Determine the [x, y] coordinate at the center of the cell enclosing the given text.  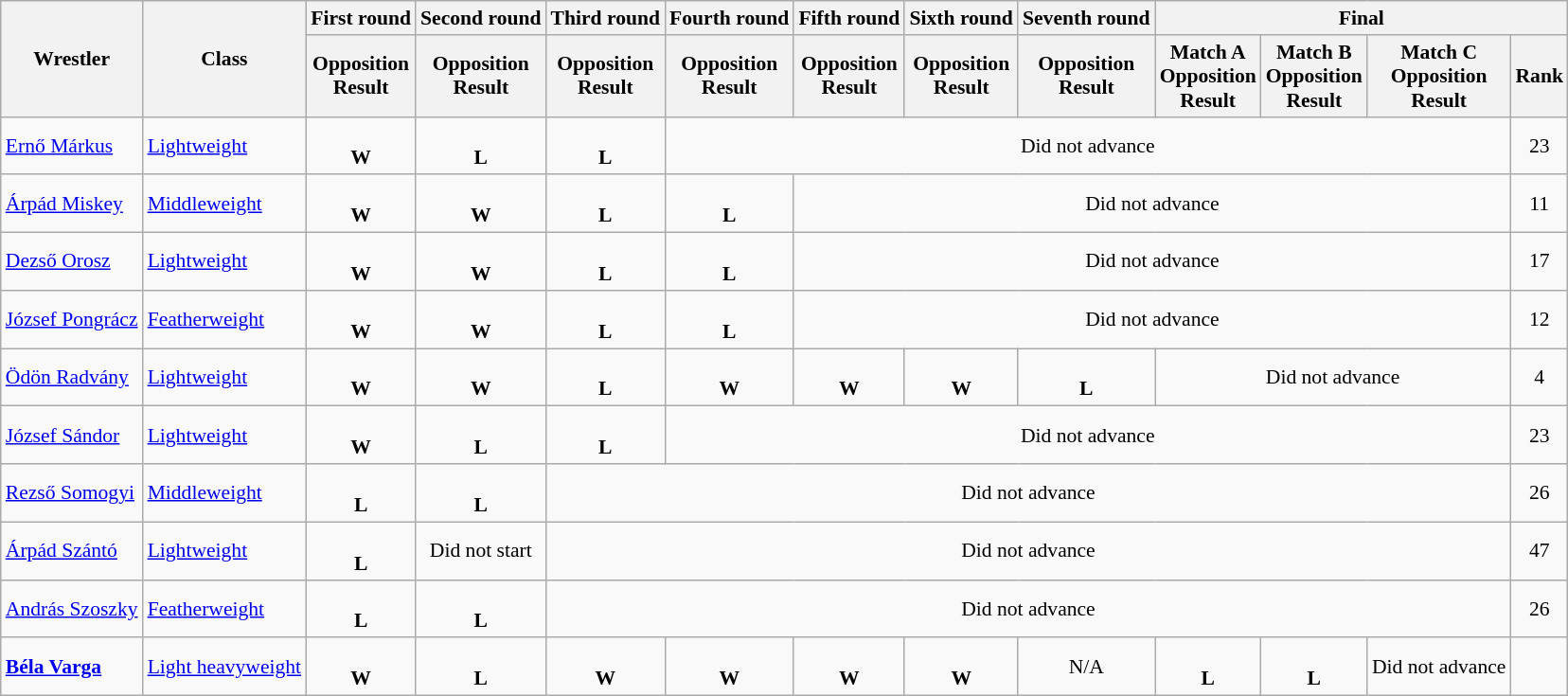
11 [1540, 205]
Dezső Orosz [72, 261]
Second round [481, 18]
József Sándor [72, 436]
Third round [606, 18]
Árpád Szántó [72, 551]
András Szoszky [72, 608]
First round [361, 18]
Final [1362, 18]
4 [1540, 377]
Wrestler [72, 59]
Ödön Radvány [72, 377]
Rezső Somogyi [72, 492]
17 [1540, 261]
Light heavyweight [225, 667]
Fifth round [848, 18]
Rank [1540, 76]
Árpád Miskey [72, 205]
47 [1540, 551]
Match COppositionResult [1439, 76]
Class [225, 59]
12 [1540, 320]
Fourth round [729, 18]
Béla Varga [72, 667]
Ernő Márkus [72, 146]
Seventh round [1087, 18]
József Pongrácz [72, 320]
Match BOppositionResult [1314, 76]
Sixth round [961, 18]
Match AOppositionResult [1208, 76]
Did not start [481, 551]
N/A [1087, 667]
